For the text-containing cell, return its midpoint in [X, Y] coordinate format. 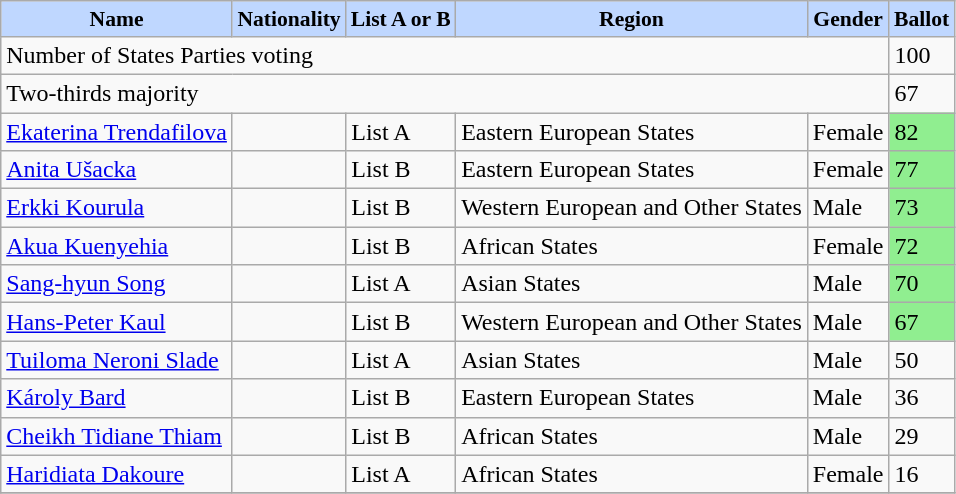
List A or B [401, 19]
Akua Kuenyehia [117, 246]
16 [922, 474]
50 [922, 360]
70 [922, 284]
Gender [848, 19]
Number of States Parties voting [445, 55]
Sang-hyun Song [117, 284]
72 [922, 246]
Erkki Kourula [117, 208]
77 [922, 170]
Hans-Peter Kaul [117, 322]
Nationality [288, 19]
Two-thirds majority [445, 93]
Károly Bard [117, 398]
Haridiata Dakoure [117, 474]
Tuiloma Neroni Slade [117, 360]
100 [922, 55]
36 [922, 398]
82 [922, 131]
73 [922, 208]
Cheikh Tidiane Thiam [117, 436]
Anita Ušacka [117, 170]
Region [632, 19]
Ballot [922, 19]
Name [117, 19]
Ekaterina Trendafilova [117, 131]
29 [922, 436]
